From the cell containing the given text, extract its center point as (X, Y) coordinate. 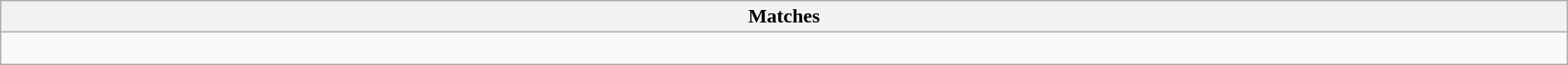
Matches (784, 17)
